Extract the [x, y] coordinate from the center of the cell holding the provided text.  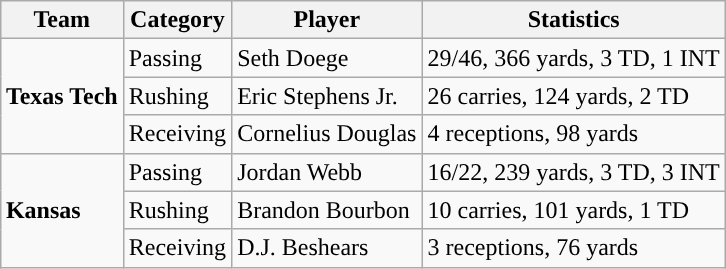
26 carries, 124 yards, 2 TD [574, 96]
3 receptions, 76 yards [574, 248]
10 carries, 101 yards, 1 TD [574, 210]
Cornelius Douglas [327, 134]
29/46, 366 yards, 3 TD, 1 INT [574, 58]
Eric Stephens Jr. [327, 96]
Jordan Webb [327, 172]
Player [327, 20]
Seth Doege [327, 58]
Category [177, 20]
16/22, 239 yards, 3 TD, 3 INT [574, 172]
D.J. Beshears [327, 248]
Texas Tech [62, 96]
Brandon Bourbon [327, 210]
Team [62, 20]
4 receptions, 98 yards [574, 134]
Kansas [62, 210]
Statistics [574, 20]
